Locate the cell with the specified text and output its [x, y] center coordinate. 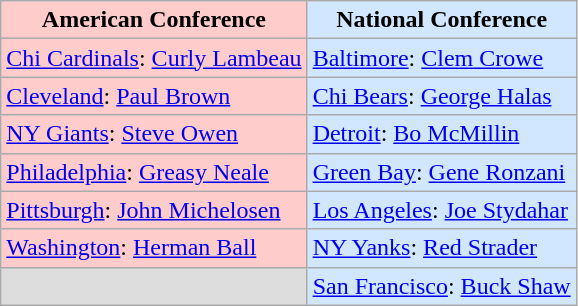
Chi Bears: George Halas [442, 96]
National Conference [442, 20]
NY Giants: Steve Owen [154, 134]
Washington: Herman Ball [154, 248]
Pittsburgh: John Michelosen [154, 210]
Green Bay: Gene Ronzani [442, 172]
Chi Cardinals: Curly Lambeau [154, 58]
American Conference [154, 20]
Detroit: Bo McMillin [442, 134]
Philadelphia: Greasy Neale [154, 172]
NY Yanks: Red Strader [442, 248]
Los Angeles: Joe Stydahar [442, 210]
Baltimore: Clem Crowe [442, 58]
Cleveland: Paul Brown [154, 96]
San Francisco: Buck Shaw [442, 286]
